Extract the (X, Y) coordinate from the center of the cell holding the provided text.  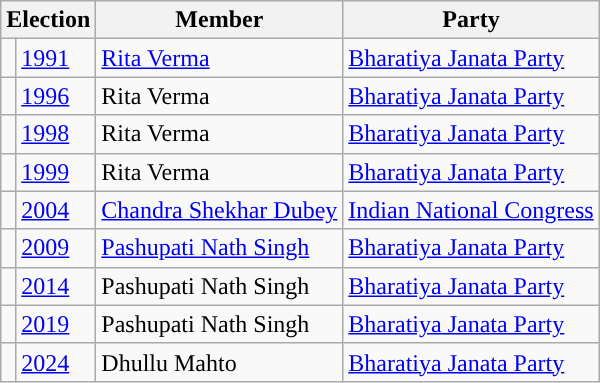
Member (220, 20)
1999 (56, 172)
2019 (56, 324)
1991 (56, 58)
2014 (56, 286)
1998 (56, 134)
Party (471, 20)
1996 (56, 96)
Chandra Shekhar Dubey (220, 210)
2004 (56, 210)
2024 (56, 362)
Election (48, 20)
Indian National Congress (471, 210)
2009 (56, 248)
Dhullu Mahto (220, 362)
